Detect which cell encompasses the target text, then output its (X, Y) center coordinate. 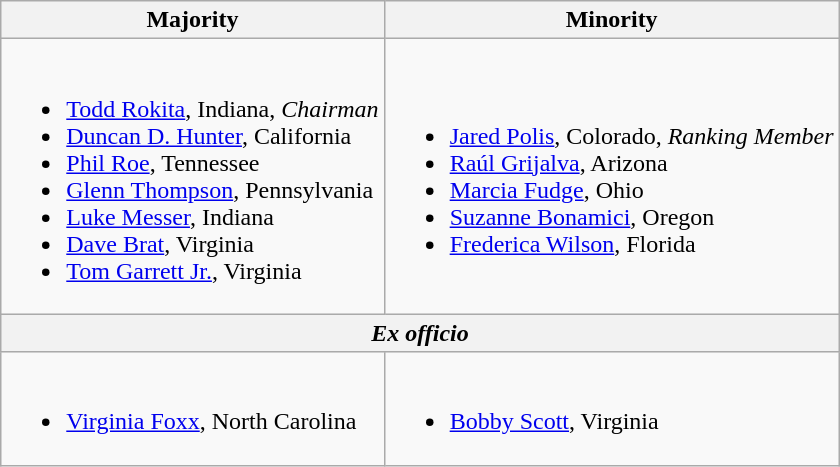
Jared Polis, Colorado, Ranking MemberRaúl Grijalva, ArizonaMarcia Fudge, OhioSuzanne Bonamici, OregonFrederica Wilson, Florida (612, 176)
Majority (192, 20)
Virginia Foxx, North Carolina (192, 408)
Minority (612, 20)
Bobby Scott, Virginia (612, 408)
Ex officio (420, 333)
